Capture the cell that displays the provided text and extract its (x, y) central coordinate. 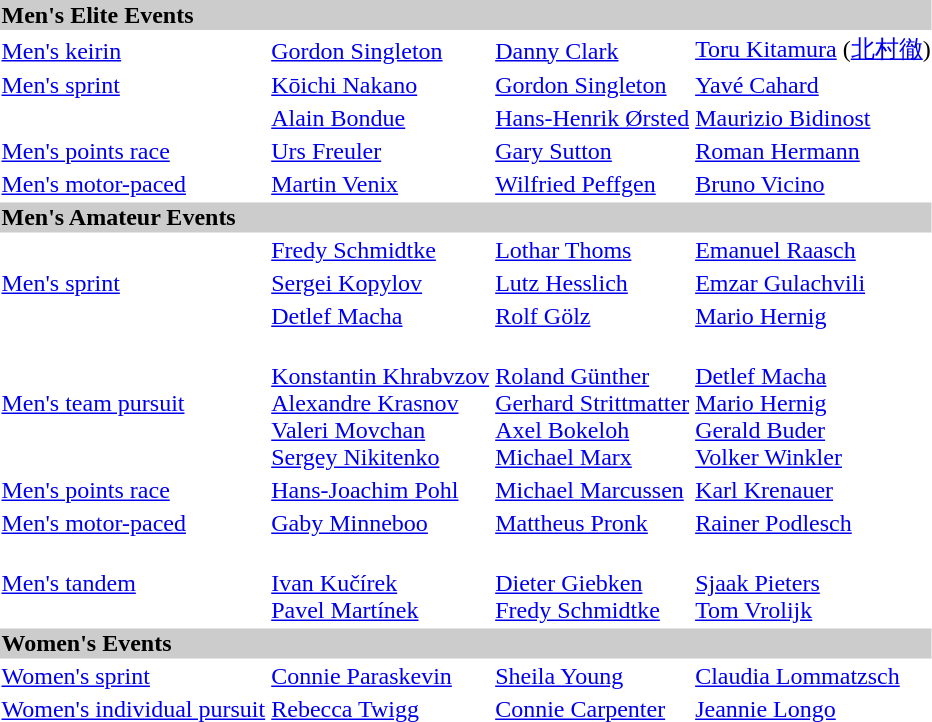
Men's keirin (134, 50)
Alain Bondue (380, 119)
Lutz Hesslich (592, 283)
Konstantin Khrabvzov Alexandre Krasnov Valeri Movchan Sergey Nikitenko (380, 403)
Detlef Macha (380, 317)
Sergei Kopylov (380, 283)
Men's tandem (134, 584)
Connie Paraskevin (380, 677)
Gary Sutton (592, 151)
Roland Günther Gerhard Strittmatter Axel Bokeloh Michael Marx (592, 403)
Sheila Young (592, 677)
Men's Elite Events (466, 15)
Hans-Joachim Pohl (380, 491)
Gaby Minneboo (380, 523)
Mattheus Pronk (592, 523)
Hans-Henrik Ørsted (592, 119)
Fredy Schmidtke (380, 251)
Ivan Kučírek Pavel Martínek (380, 584)
Lothar Thoms (592, 251)
Dieter Giebken Fredy Schmidtke (592, 584)
Rolf Gölz (592, 317)
Men's team pursuit (134, 403)
Martin Venix (380, 185)
Women's Events (466, 643)
Women's sprint (134, 677)
Kōichi Nakano (380, 85)
Danny Clark (592, 50)
Urs Freuler (380, 151)
Men's Amateur Events (466, 217)
Wilfried Peffgen (592, 185)
Michael Marcussen (592, 491)
